Locate the cell with the specified text and output its [X, Y] center coordinate. 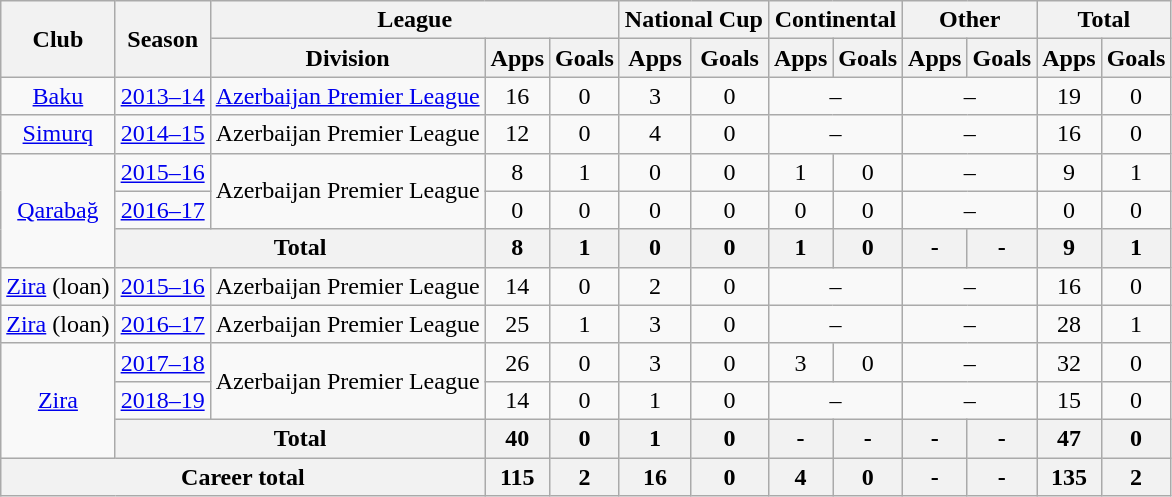
Qarabağ [58, 210]
19 [1069, 96]
15 [1069, 400]
135 [1069, 477]
2017–18 [162, 362]
Club [58, 39]
12 [517, 134]
Career total [243, 477]
Season [162, 39]
32 [1069, 362]
2014–15 [162, 134]
Division [348, 58]
Continental [835, 20]
Zira [58, 400]
Other [970, 20]
Baku [58, 96]
Simurq [58, 134]
League [414, 20]
25 [517, 324]
2018–19 [162, 400]
National Cup [694, 20]
115 [517, 477]
26 [517, 362]
40 [517, 438]
2013–14 [162, 96]
28 [1069, 324]
47 [1069, 438]
